For the text-containing cell, return its midpoint in (X, Y) coordinate format. 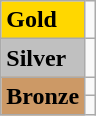
Bronze (43, 96)
Silver (43, 58)
Gold (43, 20)
